Detect which cell encompasses the target text, then output its (X, Y) center coordinate. 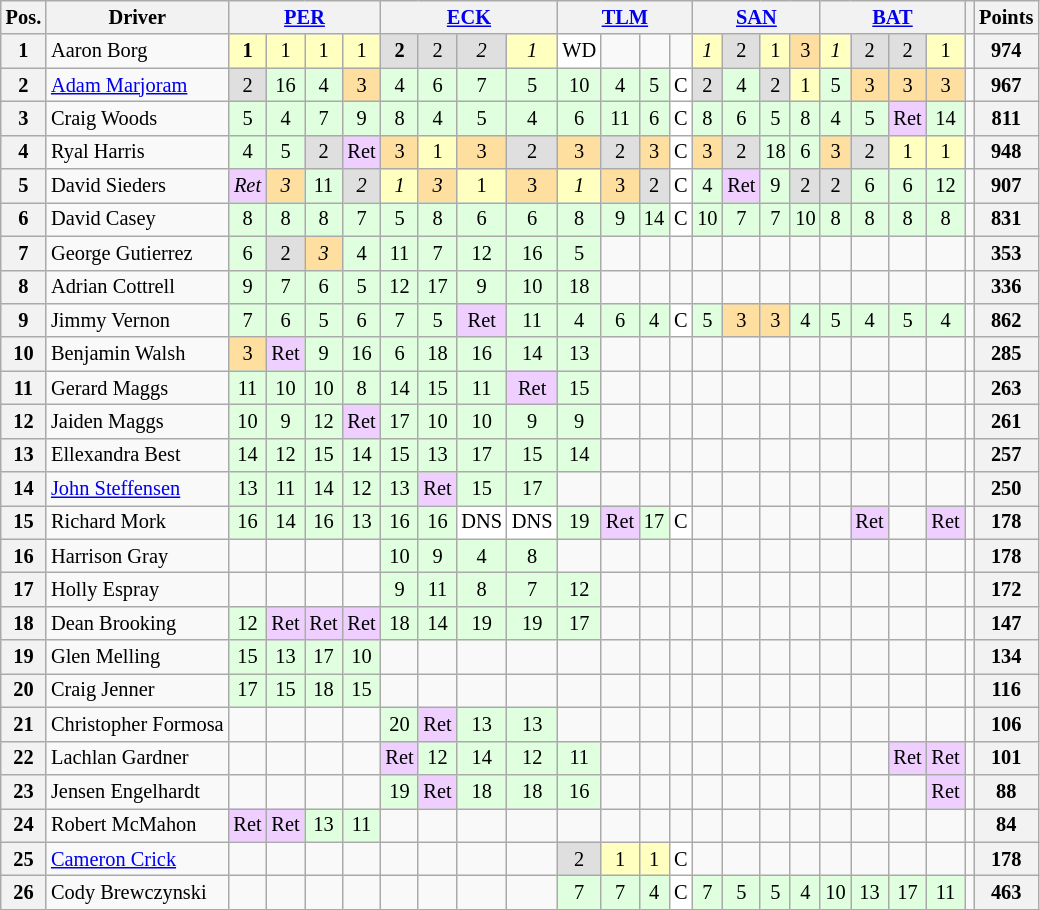
Cameron Crick (137, 859)
353 (1006, 253)
101 (1006, 758)
John Steffensen (137, 489)
PER (305, 17)
88 (1006, 791)
Cody Brewczynski (137, 892)
831 (1006, 219)
907 (1006, 186)
Benjamin Walsh (137, 354)
116 (1006, 690)
David Casey (137, 219)
26 (24, 892)
974 (1006, 51)
Gerard Maggs (137, 388)
Harrison Gray (137, 556)
257 (1006, 455)
Points (1006, 17)
263 (1006, 388)
285 (1006, 354)
TLM (624, 17)
147 (1006, 623)
21 (24, 724)
Holly Espray (137, 589)
Craig Jenner (137, 690)
BAT (892, 17)
22 (24, 758)
Driver (137, 17)
Ryal Harris (137, 152)
WD (579, 51)
23 (24, 791)
Jimmy Vernon (137, 320)
967 (1006, 85)
261 (1006, 421)
948 (1006, 152)
Jaiden Maggs (137, 421)
Craig Woods (137, 118)
463 (1006, 892)
Robert McMahon (137, 825)
George Gutierrez (137, 253)
134 (1006, 657)
Richard Mork (137, 522)
Adrian Cottrell (137, 287)
David Sieders (137, 186)
84 (1006, 825)
Adam Marjoram (137, 85)
Aaron Borg (137, 51)
SAN (756, 17)
862 (1006, 320)
Pos. (24, 17)
Dean Brooking (137, 623)
24 (24, 825)
25 (24, 859)
Ellexandra Best (137, 455)
250 (1006, 489)
336 (1006, 287)
811 (1006, 118)
Christopher Formosa (137, 724)
Jensen Engelhardt (137, 791)
106 (1006, 724)
172 (1006, 589)
ECK (468, 17)
Glen Melling (137, 657)
Lachlan Gardner (137, 758)
